Capture the cell that displays the provided text and extract its [x, y] central coordinate. 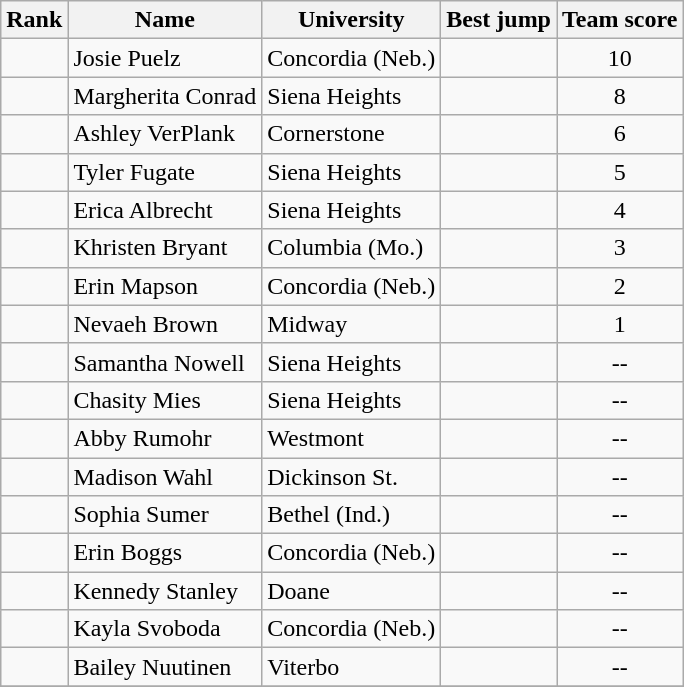
Columbia (Mo.) [352, 248]
Josie Puelz [165, 58]
Midway [352, 324]
Kayla Svoboda [165, 629]
Margherita Conrad [165, 96]
Doane [352, 591]
Madison Wahl [165, 477]
Ashley VerPlank [165, 134]
5 [619, 172]
Name [165, 20]
Erin Mapson [165, 286]
Team score [619, 20]
Bailey Nuutinen [165, 667]
Khristen Bryant [165, 248]
Samantha Nowell [165, 362]
Viterbo [352, 667]
Nevaeh Brown [165, 324]
Erin Boggs [165, 553]
10 [619, 58]
Cornerstone [352, 134]
Chasity Mies [165, 400]
Sophia Sumer [165, 515]
3 [619, 248]
Rank [34, 20]
4 [619, 210]
Best jump [499, 20]
Tyler Fugate [165, 172]
Kennedy Stanley [165, 591]
Bethel (Ind.) [352, 515]
Westmont [352, 438]
1 [619, 324]
Erica Albrecht [165, 210]
Abby Rumohr [165, 438]
8 [619, 96]
2 [619, 286]
Dickinson St. [352, 477]
6 [619, 134]
University [352, 20]
